For the text-containing cell, return its midpoint in [x, y] coordinate format. 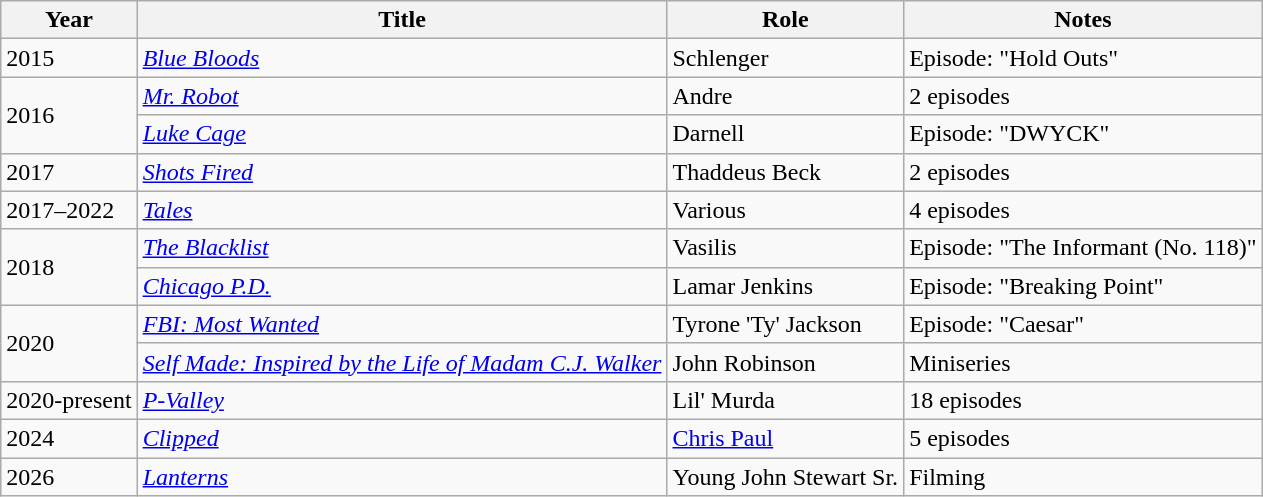
Title [402, 20]
Schlenger [786, 58]
P-Valley [402, 400]
2020 [69, 343]
2017 [69, 172]
The Blacklist [402, 248]
Vasilis [786, 248]
Young John Stewart Sr. [786, 477]
John Robinson [786, 362]
Various [786, 210]
2018 [69, 267]
Blue Bloods [402, 58]
Lamar Jenkins [786, 286]
Tyrone 'Ty' Jackson [786, 324]
Thaddeus Beck [786, 172]
Episode: "Hold Outs" [1083, 58]
2015 [69, 58]
18 episodes [1083, 400]
Year [69, 20]
Episode: "Caesar" [1083, 324]
Darnell [786, 134]
Shots Fired [402, 172]
Luke Cage [402, 134]
2020-present [69, 400]
Tales [402, 210]
Chris Paul [786, 438]
2026 [69, 477]
5 episodes [1083, 438]
Clipped [402, 438]
Role [786, 20]
Episode: "The Informant (No. 118)" [1083, 248]
Episode: "DWYCK" [1083, 134]
Lanterns [402, 477]
Andre [786, 96]
Filming [1083, 477]
Self Made: Inspired by the Life of Madam C.J. Walker [402, 362]
Mr. Robot [402, 96]
Episode: "Breaking Point" [1083, 286]
Chicago P.D. [402, 286]
Notes [1083, 20]
Miniseries [1083, 362]
2016 [69, 115]
FBI: Most Wanted [402, 324]
Lil' Murda [786, 400]
4 episodes [1083, 210]
2017–2022 [69, 210]
2024 [69, 438]
